For the text-containing cell, return its midpoint in (X, Y) coordinate format. 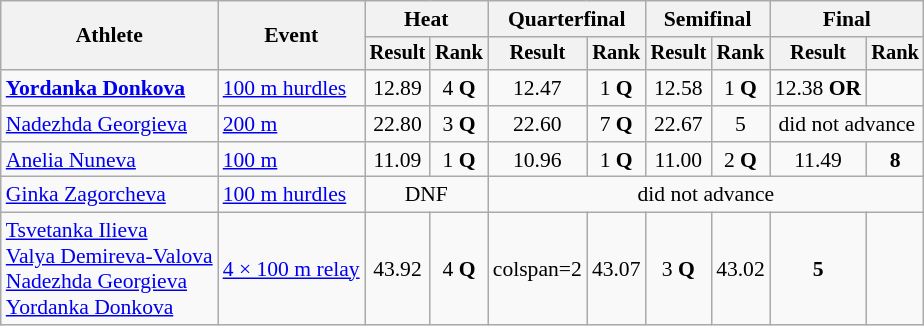
7 Q (616, 124)
Heat (426, 19)
DNF (426, 195)
100 m (292, 160)
Anelia Nuneva (110, 160)
Final (847, 19)
12.89 (398, 88)
Tsvetanka IlievaValya Demireva-ValovaNadezhda GeorgievaYordanka Donkova (110, 269)
43.02 (740, 269)
Ginka Zagorcheva (110, 195)
Event (292, 36)
11.49 (818, 160)
22.80 (398, 124)
10.96 (538, 160)
22.67 (679, 124)
11.00 (679, 160)
43.07 (616, 269)
Athlete (110, 36)
22.60 (538, 124)
12.47 (538, 88)
12.38 OR (818, 88)
Yordanka Donkova (110, 88)
8 (895, 160)
4 × 100 m relay (292, 269)
200 m (292, 124)
12.58 (679, 88)
2 Q (740, 160)
Semifinal (708, 19)
Nadezhda Georgieva (110, 124)
Quarterfinal (567, 19)
11.09 (398, 160)
43.92 (398, 269)
colspan=2 (538, 269)
